For the text-containing cell, return its midpoint in [X, Y] coordinate format. 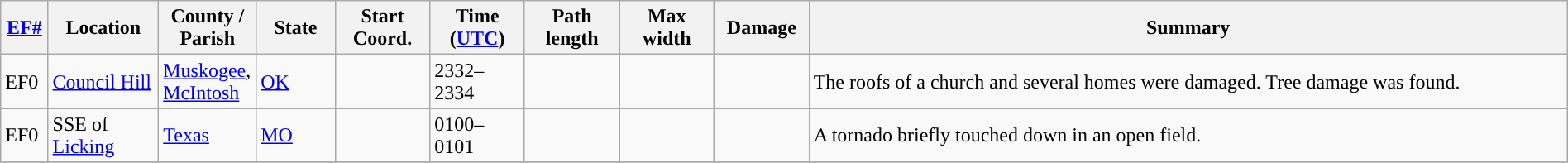
A tornado briefly touched down in an open field. [1188, 136]
2332–2334 [478, 81]
The roofs of a church and several homes were damaged. Tree damage was found. [1188, 81]
Time (UTC) [478, 28]
Summary [1188, 28]
Damage [762, 28]
Location [103, 28]
0100–0101 [478, 136]
Texas [208, 136]
OK [296, 81]
EF# [25, 28]
Max width [667, 28]
County / Parish [208, 28]
SSE of Licking [103, 136]
MO [296, 136]
Start Coord. [382, 28]
Muskogee, McIntosh [208, 81]
State [296, 28]
Path length [572, 28]
Council Hill [103, 81]
